Provide the [X, Y] coordinate of the cell's center where the given text is located.  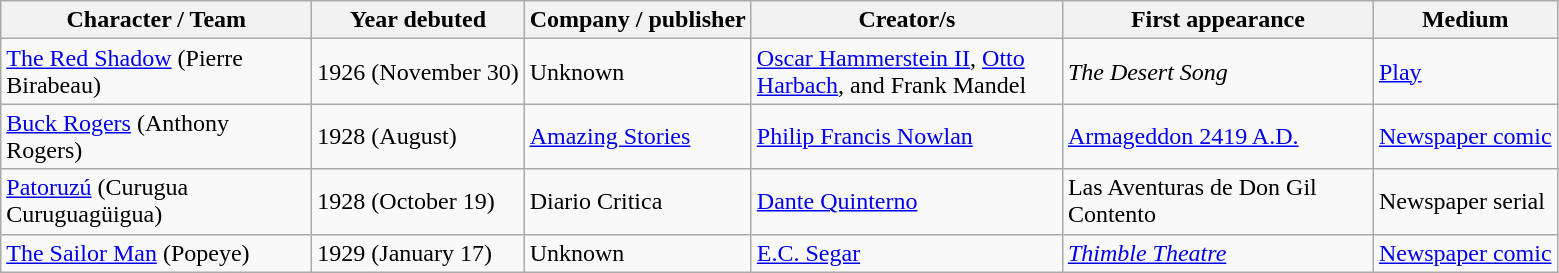
The Sailor Man (Popeye) [156, 253]
Thimble Theatre [1218, 253]
Dante Quinterno [906, 202]
Las Aventuras de Don Gil Contento [1218, 202]
Newspaper serial [1465, 202]
E.C. Segar [906, 253]
Oscar Hammerstein II, Otto Harbach, and Frank Mandel [906, 72]
1929 (January 17) [418, 253]
Creator/s [906, 20]
Philip Francis Nowlan [906, 136]
Armageddon 2419 A.D. [1218, 136]
Character / Team [156, 20]
Buck Rogers (Anthony Rogers) [156, 136]
Patoruzú (Curugua Curuguagüigua) [156, 202]
Medium [1465, 20]
Amazing Stories [638, 136]
The Red Shadow (Pierre Birabeau) [156, 72]
Play [1465, 72]
1928 (August) [418, 136]
The Desert Song [1218, 72]
1926 (November 30) [418, 72]
1928 (October 19) [418, 202]
Diario Critica [638, 202]
Company / publisher [638, 20]
First appearance [1218, 20]
Year debuted [418, 20]
